Extract the [X, Y] coordinate from the center of the cell holding the provided text.  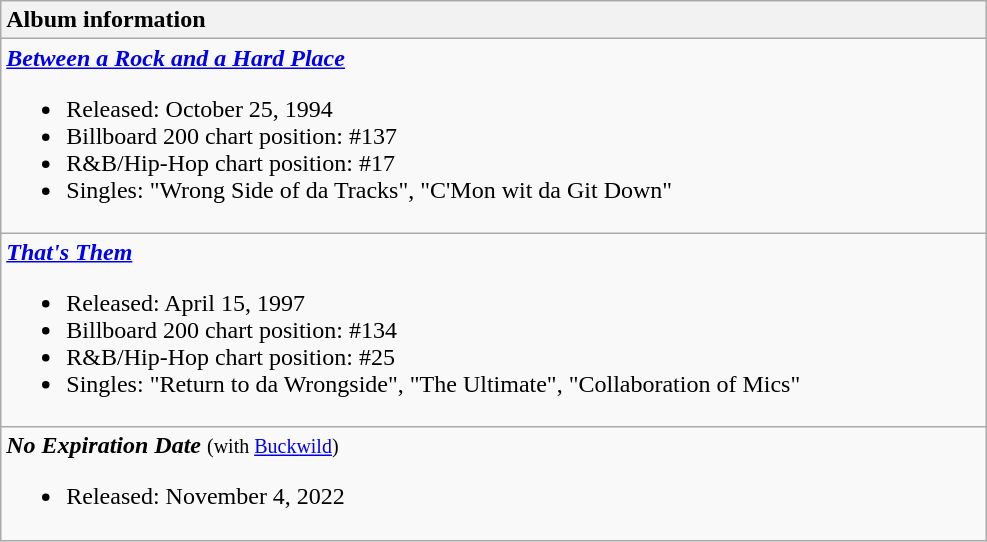
No Expiration Date (with Buckwild)Released: November 4, 2022 [494, 484]
Album information [494, 20]
